Provide the [x, y] coordinate of the cell's center where the given text is located.  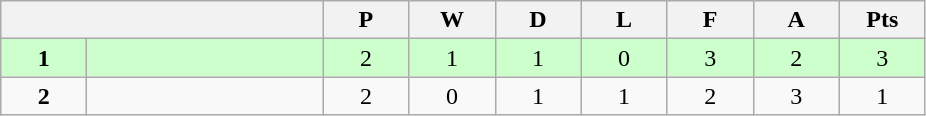
D [538, 20]
W [452, 20]
F [710, 20]
P [366, 20]
Pts [882, 20]
A [796, 20]
L [624, 20]
